From the cell containing the given text, extract its center point as [X, Y] coordinate. 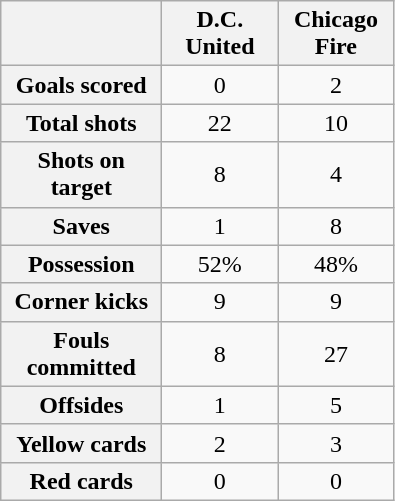
48% [336, 264]
Goals scored [82, 85]
D.C. United [220, 34]
Red cards [82, 481]
Offsides [82, 405]
Fouls committed [82, 354]
4 [336, 174]
Saves [82, 226]
5 [336, 405]
22 [220, 123]
Corner kicks [82, 302]
10 [336, 123]
52% [220, 264]
Possession [82, 264]
Yellow cards [82, 443]
Total shots [82, 123]
Chicago Fire [336, 34]
27 [336, 354]
Shots on target [82, 174]
3 [336, 443]
